Return [X, Y] of the center of cell containing provided text 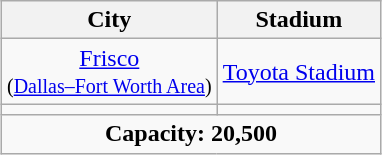
Capacity: 20,500 [190, 134]
Stadium [298, 20]
Frisco (Dallas–Fort Worth Area) [109, 72]
City [109, 20]
Toyota Stadium [298, 72]
